Search for the cell housing the specified text and yield its [X, Y] center coordinate. 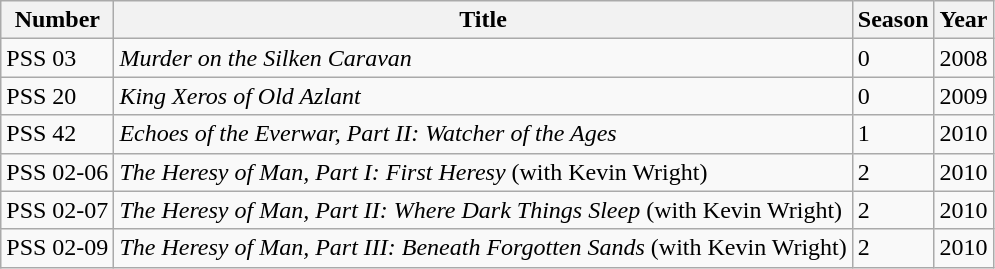
PSS 02-07 [58, 210]
King Xeros of Old Azlant [483, 96]
PSS 42 [58, 134]
2009 [964, 96]
1 [893, 134]
Season [893, 20]
PSS 02-09 [58, 248]
Year [964, 20]
The Heresy of Man, Part II: Where Dark Things Sleep (with Kevin Wright) [483, 210]
The Heresy of Man, Part III: Beneath Forgotten Sands (with Kevin Wright) [483, 248]
The Heresy of Man, Part I: First Heresy (with Kevin Wright) [483, 172]
Murder on the Silken Caravan [483, 58]
Number [58, 20]
PSS 03 [58, 58]
PSS 20 [58, 96]
Echoes of the Everwar, Part II: Watcher of the Ages [483, 134]
2008 [964, 58]
Title [483, 20]
PSS 02-06 [58, 172]
